Determine the (x, y) coordinate at the center of the cell enclosing the given text.  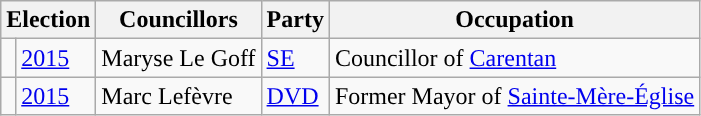
Election (48, 20)
Party (295, 20)
DVD (295, 96)
Occupation (514, 20)
Councillor of Carentan (514, 58)
Former Mayor of Sainte-Mère-Église (514, 96)
SE (295, 58)
Councillors (178, 20)
Marc Lefèvre (178, 96)
Maryse Le Goff (178, 58)
